From the cell containing the given text, extract its center point as (x, y) coordinate. 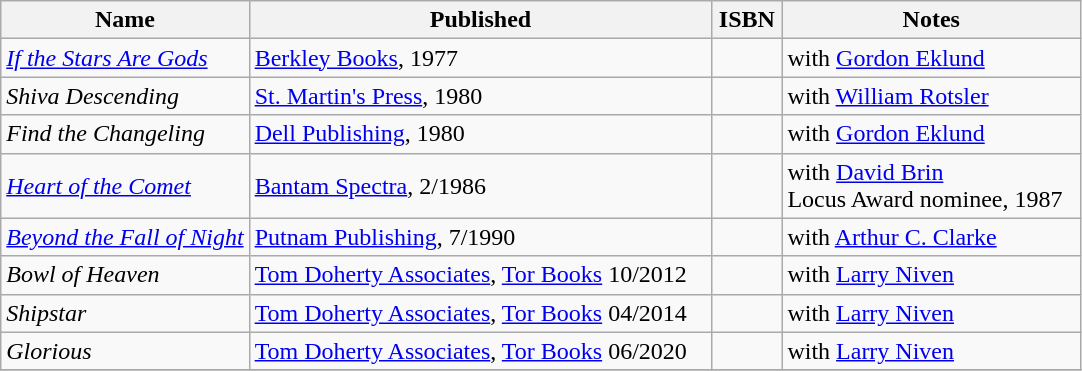
Tom Doherty Associates, Tor Books 06/2020 (480, 351)
Shiva Descending (125, 96)
St. Martin's Press, 1980 (480, 96)
Name (125, 20)
Dell Publishing, 1980 (480, 134)
Beyond the Fall of Night (125, 237)
Published (480, 20)
with William Rotsler (932, 96)
with Arthur C. Clarke (932, 237)
with David BrinLocus Award nominee, 1987 (932, 186)
Heart of the Comet (125, 186)
Notes (932, 20)
Shipstar (125, 313)
Berkley Books, 1977 (480, 58)
Bowl of Heaven (125, 275)
Find the Changeling (125, 134)
If the Stars Are Gods (125, 58)
Putnam Publishing, 7/1990 (480, 237)
Glorious (125, 351)
Tom Doherty Associates, Tor Books 10/2012 (480, 275)
Tom Doherty Associates, Tor Books 04/2014 (480, 313)
ISBN (747, 20)
Bantam Spectra, 2/1986 (480, 186)
